From the cell containing the given text, extract its center point as (X, Y) coordinate. 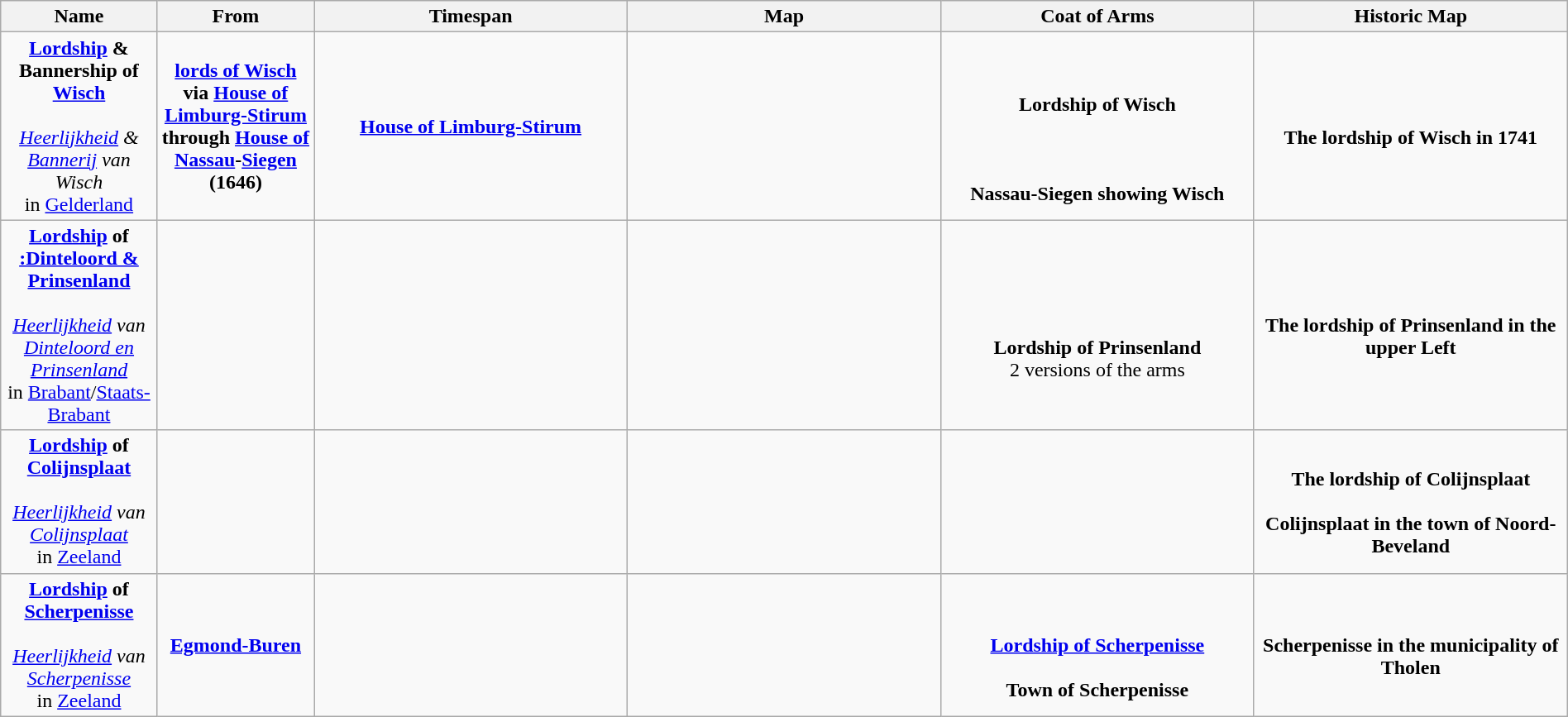
Lordship of Wisch Nassau-Siegen showing Wisch (1097, 126)
Coat of Arms (1097, 17)
The lordship of ColijnsplaatColijnsplaat in the town of Noord-Beveland (1411, 501)
House of Limburg-Stirum (471, 126)
Timespan (471, 17)
Lordship of ColijnsplaatHeerlijkheid van Colijnsplaatin Zeeland (79, 501)
Lordship & Bannership of WischHeerlijkheid & Bannerij van Wischin Gelderland (79, 126)
lords of Wisch via House of Limburg-Stirum through House of Nassau-Siegen (1646) (235, 126)
Egmond-Buren (235, 645)
Lordship of :Dinteloord & PrinsenlandHeerlijkheid van Dinteloord en Prinsenlandin Brabant/Staats-Brabant (79, 325)
Historic Map (1411, 17)
Lordship of ScherpenisseHeerlijkheid van Scherpenissein Zeeland (79, 645)
Lordship of ScherpenisseTown of Scherpenisse (1097, 645)
Lordship of Prinsenland 2 versions of the arms (1097, 325)
The lordship of Prinsenland in the upper Left (1411, 325)
From (235, 17)
The lordship of Wisch in 1741 (1411, 126)
Map (784, 17)
Name (79, 17)
Scherpenisse in the municipality of Tholen (1411, 645)
